Search for the cell housing the specified text and yield its (X, Y) center coordinate. 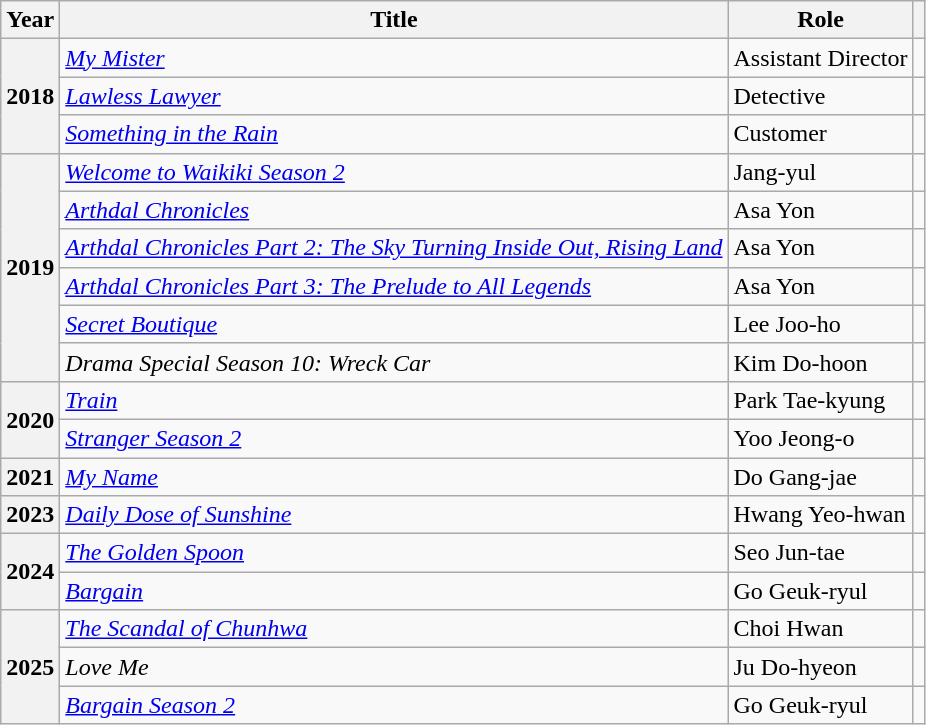
Jang-yul (820, 172)
Seo Jun-tae (820, 553)
My Mister (394, 58)
Train (394, 400)
Arthdal Chronicles Part 3: The Prelude to All Legends (394, 286)
2018 (30, 96)
Choi Hwan (820, 629)
The Scandal of Chunhwa (394, 629)
Do Gang-jae (820, 477)
2025 (30, 667)
Ju Do-hyeon (820, 667)
Park Tae-kyung (820, 400)
Lee Joo-ho (820, 324)
Secret Boutique (394, 324)
Bargain (394, 591)
Love Me (394, 667)
2023 (30, 515)
Year (30, 20)
Hwang Yeo-hwan (820, 515)
Lawless Lawyer (394, 96)
Yoo Jeong-o (820, 438)
My Name (394, 477)
Title (394, 20)
Detective (820, 96)
Arthdal Chronicles (394, 210)
Something in the Rain (394, 134)
Drama Special Season 10: Wreck Car (394, 362)
2019 (30, 267)
Kim Do-hoon (820, 362)
2024 (30, 572)
Arthdal Chronicles Part 2: The Sky Turning Inside Out, Rising Land (394, 248)
Assistant Director (820, 58)
Customer (820, 134)
Welcome to Waikiki Season 2 (394, 172)
The Golden Spoon (394, 553)
Stranger Season 2 (394, 438)
Bargain Season 2 (394, 705)
Role (820, 20)
2021 (30, 477)
Daily Dose of Sunshine (394, 515)
2020 (30, 419)
